Capture the cell that displays the provided text and extract its (X, Y) central coordinate. 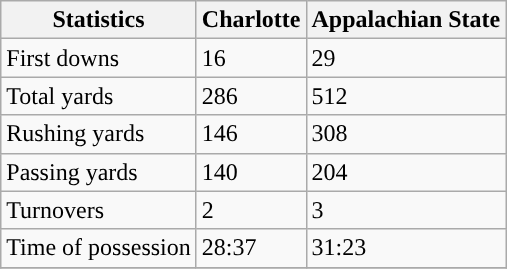
Statistics (99, 20)
First downs (99, 58)
Appalachian State (406, 20)
Total yards (99, 96)
512 (406, 96)
Time of possession (99, 248)
308 (406, 134)
3 (406, 210)
204 (406, 172)
2 (251, 210)
Passing yards (99, 172)
Charlotte (251, 20)
16 (251, 58)
Rushing yards (99, 134)
140 (251, 172)
31:23 (406, 248)
28:37 (251, 248)
Turnovers (99, 210)
286 (251, 96)
146 (251, 134)
29 (406, 58)
